Capture the cell that displays the provided text and extract its [x, y] central coordinate. 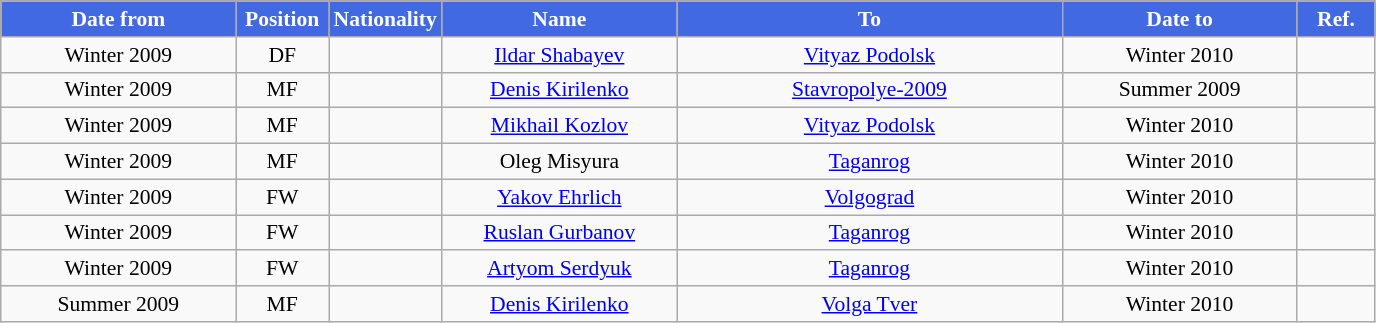
Date to [1180, 19]
Position [282, 19]
Mikhail Kozlov [560, 126]
Volga Tver [870, 304]
Date from [118, 19]
Artyom Serdyuk [560, 269]
Oleg Misyura [560, 162]
Ref. [1336, 19]
To [870, 19]
Volgograd [870, 197]
Yakov Ehrlich [560, 197]
Stavropolye-2009 [870, 90]
Ildar Shabayev [560, 55]
Name [560, 19]
DF [282, 55]
Nationality [384, 19]
Ruslan Gurbanov [560, 233]
